From the cell containing the given text, extract its center point as (x, y) coordinate. 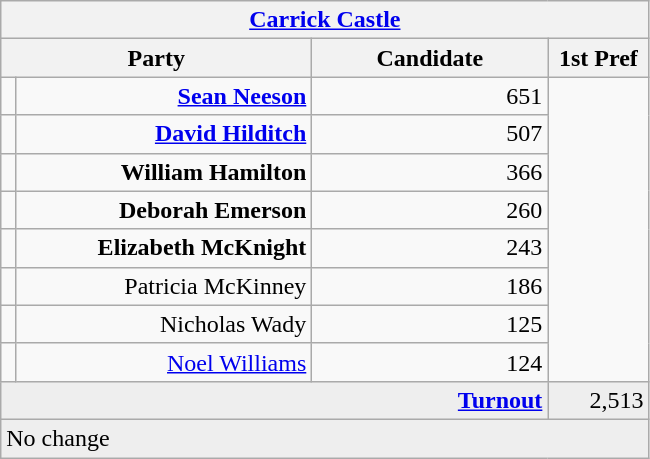
124 (430, 362)
No change (325, 438)
Deborah Emerson (164, 210)
Turnout (274, 400)
Noel Williams (164, 362)
Nicholas Wady (164, 324)
Carrick Castle (325, 20)
125 (430, 324)
Sean Neeson (164, 96)
243 (430, 248)
2,513 (598, 400)
Elizabeth McKnight (164, 248)
Party (156, 58)
1st Pref (598, 58)
Patricia McKinney (164, 286)
William Hamilton (164, 172)
Candidate (430, 58)
260 (430, 210)
186 (430, 286)
507 (430, 134)
David Hilditch (164, 134)
651 (430, 96)
366 (430, 172)
